From the cell containing the given text, extract its center point as [X, Y] coordinate. 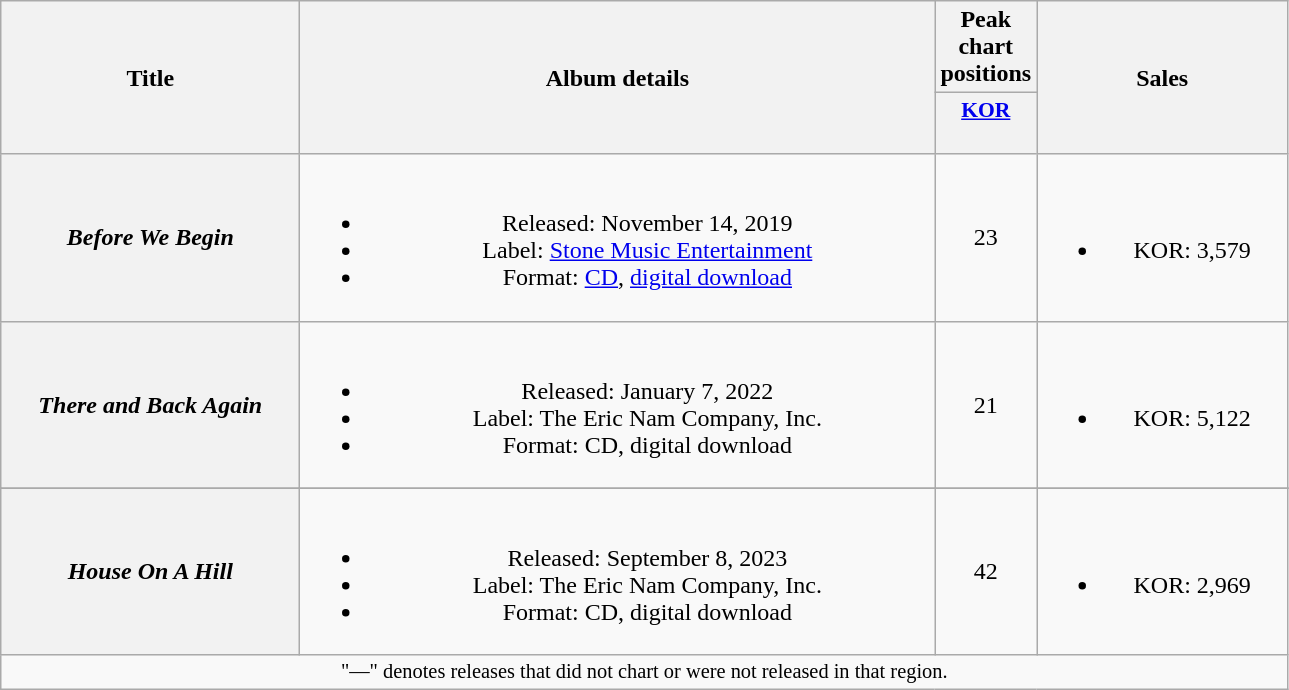
42 [986, 572]
Released: January 7, 2022Label: The Eric Nam Company, Inc.Format: CD, digital download [618, 404]
House On A Hill [150, 572]
"—" denotes releases that did not chart or were not released in that region. [644, 672]
KOR: 3,579 [1162, 238]
KOR [986, 124]
Title [150, 78]
Peak chart positions [986, 47]
There and Back Again [150, 404]
KOR: 2,969 [1162, 572]
Album details [618, 78]
KOR: 5,122 [1162, 404]
23 [986, 238]
Before We Begin [150, 238]
Released: November 14, 2019Label: Stone Music EntertainmentFormat: CD, digital download [618, 238]
Released: September 8, 2023Label: The Eric Nam Company, Inc.Format: CD, digital download [618, 572]
21 [986, 404]
Sales [1162, 78]
